Capture the cell that displays the provided text and extract its (x, y) central coordinate. 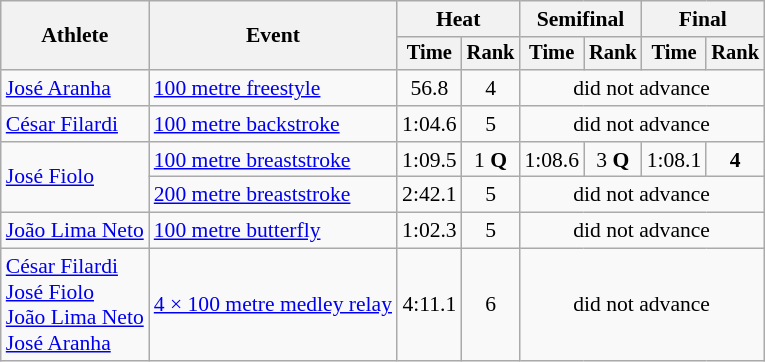
José Aranha (75, 88)
João Lima Neto (75, 231)
Semifinal (580, 19)
56.8 (430, 88)
100 metre freestyle (273, 88)
1:09.5 (430, 160)
1:04.6 (430, 124)
100 metre backstroke (273, 124)
4 × 100 metre medley relay (273, 305)
3 Q (613, 160)
2:42.1 (430, 195)
100 metre butterfly (273, 231)
Final (703, 19)
Athlete (75, 36)
César Filardi (75, 124)
1:02.3 (430, 231)
1 Q (491, 160)
José Fiolo (75, 178)
100 metre breaststroke (273, 160)
Heat (458, 19)
1:08.1 (674, 160)
4:11.1 (430, 305)
Event (273, 36)
César FilardiJosé FioloJoão Lima NetoJosé Aranha (75, 305)
6 (491, 305)
200 metre breaststroke (273, 195)
1:08.6 (552, 160)
